For the text-containing cell, return its midpoint in (x, y) coordinate format. 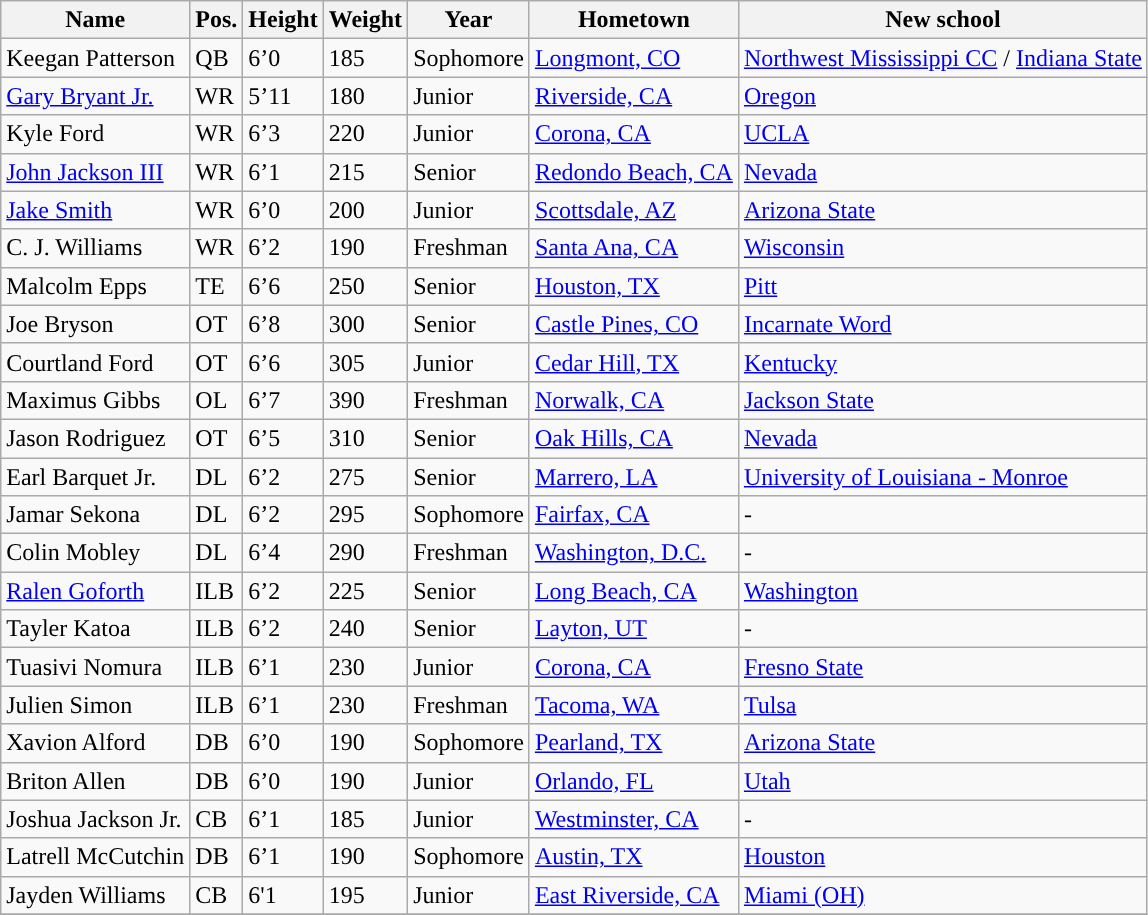
C. J. Williams (96, 248)
180 (365, 96)
Houston, TX (634, 286)
Xavion Alford (96, 743)
Ralen Goforth (96, 591)
6’8 (283, 324)
Washington, D.C. (634, 553)
Year (469, 20)
Tulsa (942, 705)
OL (216, 400)
390 (365, 400)
Wisconsin (942, 248)
UCLA (942, 134)
Washington (942, 591)
Miami (OH) (942, 895)
Castle Pines, CO (634, 324)
225 (365, 591)
6'1 (283, 895)
Oregon (942, 96)
Jayden Williams (96, 895)
290 (365, 553)
Jackson State (942, 400)
Incarnate Word (942, 324)
Jamar Sekona (96, 515)
Redondo Beach, CA (634, 172)
New school (942, 20)
Austin, TX (634, 857)
Tuasivi Nomura (96, 667)
240 (365, 629)
Northwest Mississippi CC / Indiana State (942, 58)
John Jackson III (96, 172)
200 (365, 210)
Marrero, LA (634, 477)
Maximus Gibbs (96, 400)
Pos. (216, 20)
Colin Mobley (96, 553)
Tacoma, WA (634, 705)
Joshua Jackson Jr. (96, 819)
Long Beach, CA (634, 591)
Cedar Hill, TX (634, 362)
Gary Bryant Jr. (96, 96)
Fairfax, CA (634, 515)
220 (365, 134)
QB (216, 58)
Kentucky (942, 362)
Malcolm Epps (96, 286)
Keegan Patterson (96, 58)
Riverside, CA (634, 96)
305 (365, 362)
Scottsdale, AZ (634, 210)
Norwalk, CA (634, 400)
Latrell McCutchin (96, 857)
215 (365, 172)
Houston (942, 857)
Santa Ana, CA (634, 248)
Jason Rodriguez (96, 438)
195 (365, 895)
East Riverside, CA (634, 895)
Height (283, 20)
Orlando, FL (634, 781)
Courtland Ford (96, 362)
Kyle Ford (96, 134)
Briton Allen (96, 781)
Tayler Katoa (96, 629)
Weight (365, 20)
Westminster, CA (634, 819)
6’4 (283, 553)
Fresno State (942, 667)
6’3 (283, 134)
TE (216, 286)
Julien Simon (96, 705)
250 (365, 286)
Utah (942, 781)
Hometown (634, 20)
310 (365, 438)
6’5 (283, 438)
Pitt (942, 286)
Earl Barquet Jr. (96, 477)
University of Louisiana - Monroe (942, 477)
Layton, UT (634, 629)
5’11 (283, 96)
6’7 (283, 400)
Pearland, TX (634, 743)
Oak Hills, CA (634, 438)
Longmont, CO (634, 58)
Jake Smith (96, 210)
295 (365, 515)
275 (365, 477)
300 (365, 324)
Joe Bryson (96, 324)
Name (96, 20)
